Return [x, y] of the center of cell containing provided text 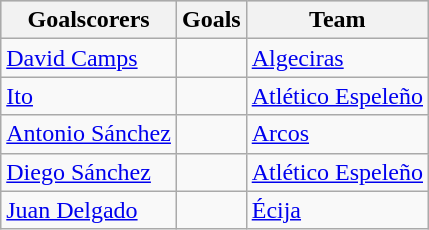
Arcos [337, 134]
Juan Delgado [89, 210]
Antonio Sánchez [89, 134]
David Camps [89, 58]
Ito [89, 96]
Diego Sánchez [89, 172]
Team [337, 20]
Goalscorers [89, 20]
Goals [211, 20]
Algeciras [337, 58]
Écija [337, 210]
